Capture the cell that displays the provided text and extract its (X, Y) central coordinate. 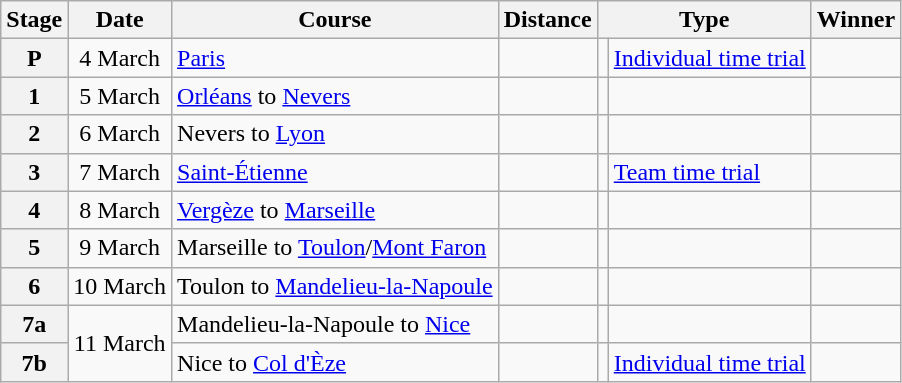
3 (34, 172)
8 March (120, 210)
Course (336, 20)
Mandelieu-la-Napoule to Nice (336, 324)
5 (34, 248)
Date (120, 20)
6 March (120, 134)
7 March (120, 172)
Nice to Col d'Èze (336, 362)
9 March (120, 248)
10 March (120, 286)
Team time trial (710, 172)
Nevers to Lyon (336, 134)
Orléans to Nevers (336, 96)
P (34, 58)
4 March (120, 58)
Paris (336, 58)
6 (34, 286)
Marseille to Toulon/Mont Faron (336, 248)
5 March (120, 96)
7a (34, 324)
4 (34, 210)
Saint-Étienne (336, 172)
Stage (34, 20)
1 (34, 96)
2 (34, 134)
7b (34, 362)
Winner (856, 20)
11 March (120, 343)
Distance (548, 20)
Type (704, 20)
Vergèze to Marseille (336, 210)
Toulon to Mandelieu-la-Napoule (336, 286)
